For the text-containing cell, return its midpoint in (X, Y) coordinate format. 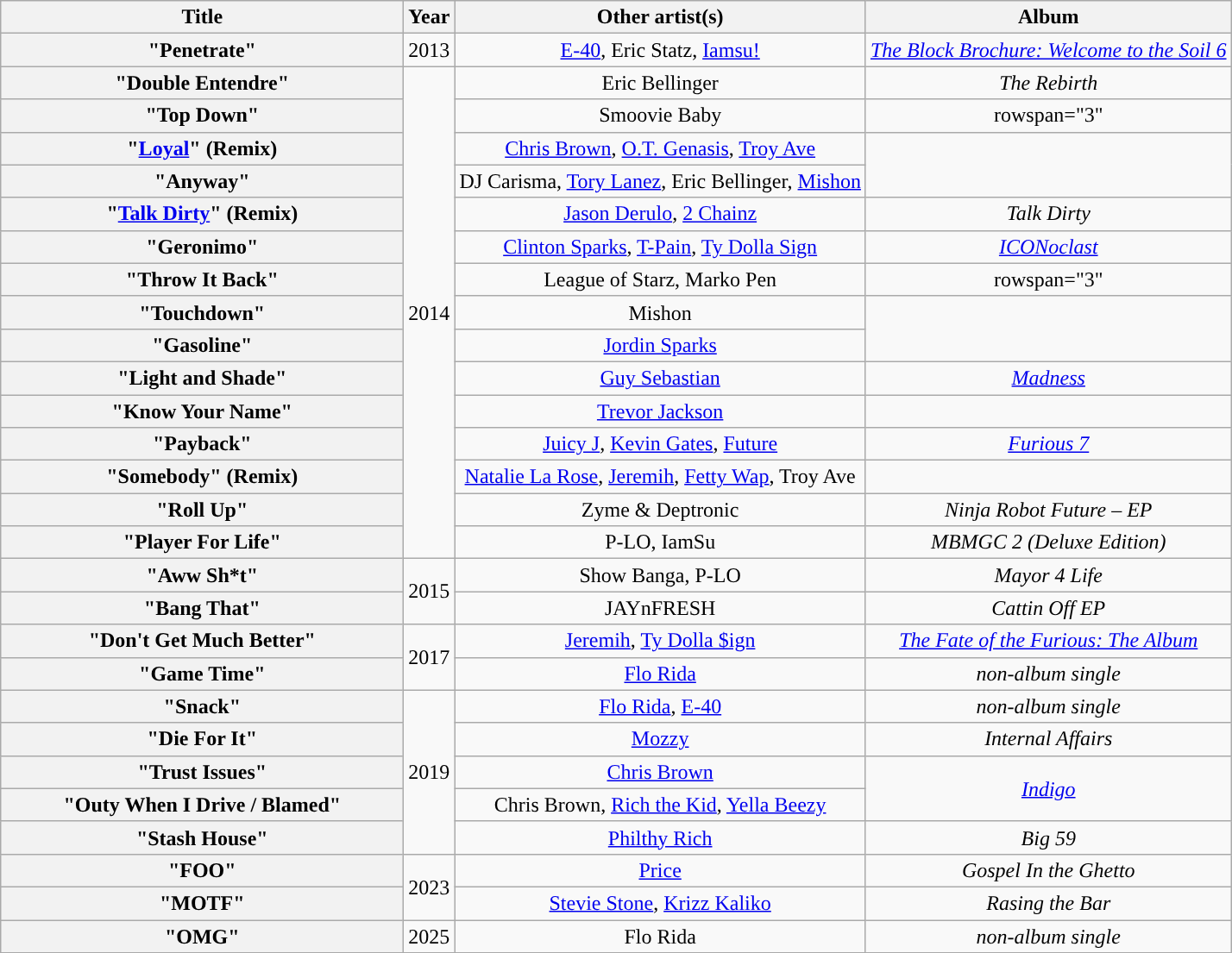
"Payback" (202, 444)
"Snack" (202, 706)
"Don't Get Much Better" (202, 641)
Trevor Jackson (661, 411)
Clinton Sparks, T-Pain, Ty Dolla Sign (661, 247)
Year (430, 17)
Other artist(s) (661, 17)
Mozzy (661, 739)
"MOTF" (202, 903)
DJ Carisma, Tory Lanez, Eric Bellinger, Mishon (661, 181)
"Penetrate" (202, 50)
The Fate of the Furious: The Album (1048, 641)
"Geronimo" (202, 247)
Philthy Rich (661, 837)
2023 (430, 887)
Guy Sebastian (661, 378)
"OMG" (202, 936)
"Light and Shade" (202, 378)
Stevie Stone, Krizz Kaliko (661, 903)
"Loyal" (Remix) (202, 148)
Juicy J, Kevin Gates, Future (661, 444)
"Outy When I Drive / Blamed" (202, 805)
"Talk Dirty" (Remix) (202, 214)
Jeremih, Ty Dolla $ign (661, 641)
Chris Brown, Rich the Kid, Yella Beezy (661, 805)
Madness (1048, 378)
Chris Brown (661, 772)
"Roll Up" (202, 510)
Ninja Robot Future – EP (1048, 510)
Indigo (1048, 788)
"Touchdown" (202, 312)
Mayor 4 Life (1048, 575)
MBMGC 2 (Deluxe Edition) (1048, 542)
Rasing the Bar (1048, 903)
Zyme & Deptronic (661, 510)
Jason Derulo, 2 Chainz (661, 214)
2013 (430, 50)
"Aww Sh*t" (202, 575)
"Bang That" (202, 608)
ICONoclast (1048, 247)
2025 (430, 936)
League of Starz, Marko Pen (661, 279)
"Anyway" (202, 181)
Album (1048, 17)
Eric Bellinger (661, 83)
Show Banga, P-LO (661, 575)
Big 59 (1048, 837)
Chris Brown, O.T. Genasis, Troy Ave (661, 148)
"Die For It" (202, 739)
The Rebirth (1048, 83)
"Game Time" (202, 674)
"Gasoline" (202, 345)
Cattin Off EP (1048, 608)
"Throw It Back" (202, 279)
2014 (430, 312)
Title (202, 17)
"Player For Life" (202, 542)
The Block Brochure: Welcome to the Soil 6 (1048, 50)
2019 (430, 772)
"Stash House" (202, 837)
Mishon (661, 312)
Furious 7 (1048, 444)
E-40, Eric Statz, Iamsu! (661, 50)
JAYnFRESH (661, 608)
"Double Entendre" (202, 83)
Gospel In the Ghetto (1048, 870)
"Somebody" (Remix) (202, 477)
Flo Rida, E-40 (661, 706)
Price (661, 870)
Smoovie Baby (661, 116)
2017 (430, 657)
Jordin Sparks (661, 345)
Natalie La Rose, Jeremih, Fetty Wap, Troy Ave (661, 477)
Talk Dirty (1048, 214)
P-LO, IamSu (661, 542)
Internal Affairs (1048, 739)
2015 (430, 592)
"FOO" (202, 870)
"Know Your Name" (202, 411)
"Top Down" (202, 116)
"Trust Issues" (202, 772)
